Capture the cell that displays the provided text and extract its (X, Y) central coordinate. 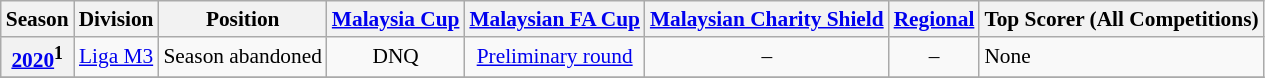
Malaysia Cup (396, 19)
Malaysian Charity Shield (767, 19)
20201 (38, 58)
Season (38, 19)
Malaysian FA Cup (554, 19)
Season abandoned (242, 58)
Regional (934, 19)
None (1121, 58)
Position (242, 19)
Division (116, 19)
Top Scorer (All Competitions) (1121, 19)
Liga M3 (116, 58)
DNQ (396, 58)
Preliminary round (554, 58)
